Provide the (x, y) coordinate of the cell's center where the given text is located.  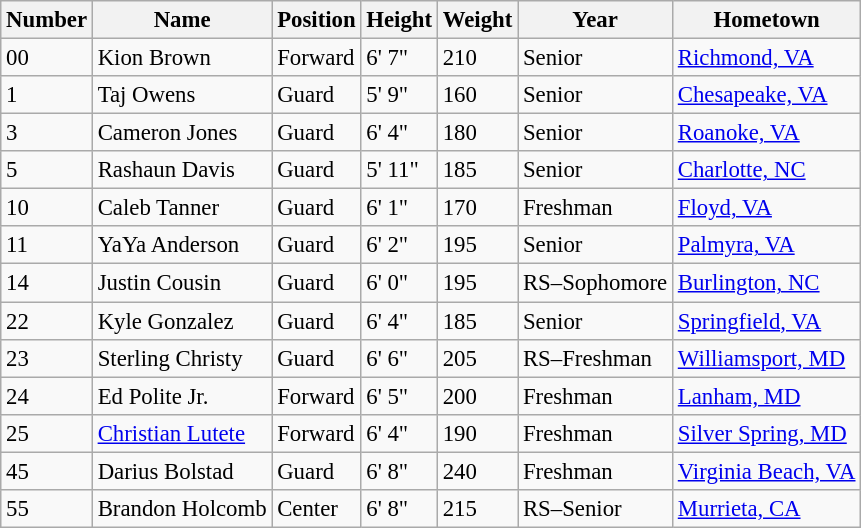
240 (477, 471)
Name (182, 20)
Hometown (766, 20)
205 (477, 358)
Weight (477, 20)
Floyd, VA (766, 208)
Lanham, MD (766, 396)
Cameron Jones (182, 133)
23 (47, 358)
Silver Spring, MD (766, 433)
6' 2" (399, 245)
RS–Senior (596, 509)
Burlington, NC (766, 283)
Taj Owens (182, 95)
Justin Cousin (182, 283)
45 (47, 471)
Kion Brown (182, 58)
Roanoke, VA (766, 133)
160 (477, 95)
Caleb Tanner (182, 208)
Springfield, VA (766, 321)
RS–Freshman (596, 358)
215 (477, 509)
Sterling Christy (182, 358)
3 (47, 133)
5 (47, 170)
170 (477, 208)
11 (47, 245)
Kyle Gonzalez (182, 321)
1 (47, 95)
Year (596, 20)
180 (477, 133)
Palmyra, VA (766, 245)
200 (477, 396)
14 (47, 283)
Charlotte, NC (766, 170)
Brandon Holcomb (182, 509)
24 (47, 396)
Christian Lutete (182, 433)
22 (47, 321)
Virginia Beach, VA (766, 471)
6' 7" (399, 58)
Number (47, 20)
Chesapeake, VA (766, 95)
Height (399, 20)
Center (316, 509)
55 (47, 509)
6' 0" (399, 283)
190 (477, 433)
10 (47, 208)
Darius Bolstad (182, 471)
25 (47, 433)
Rashaun Davis (182, 170)
Richmond, VA (766, 58)
6' 5" (399, 396)
RS–Sophomore (596, 283)
YaYa Anderson (182, 245)
210 (477, 58)
Murrieta, CA (766, 509)
Ed Polite Jr. (182, 396)
5' 9" (399, 95)
5' 11" (399, 170)
6' 1" (399, 208)
Williamsport, MD (766, 358)
6' 6" (399, 358)
Position (316, 20)
00 (47, 58)
